Return [x, y] of the center of cell containing provided text 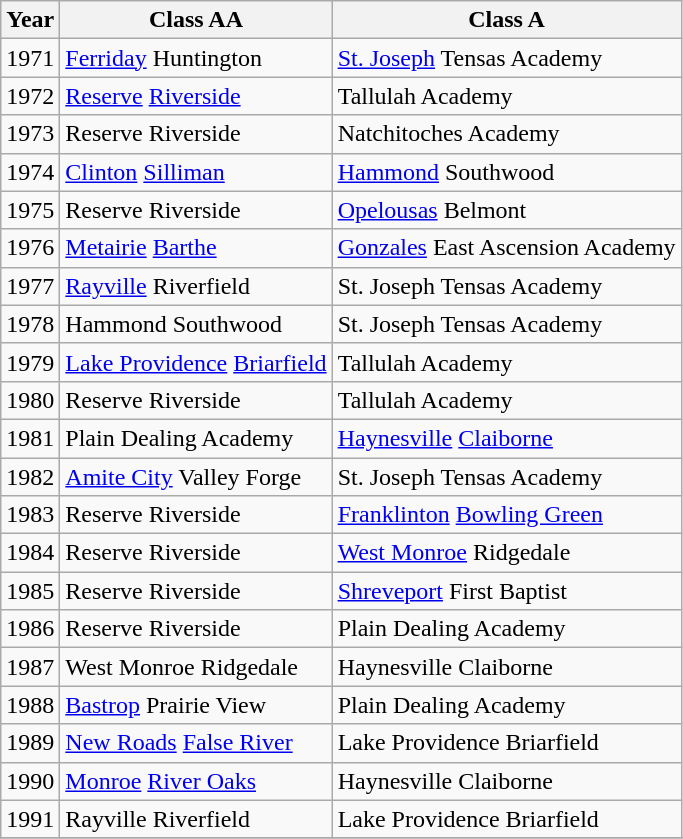
1985 [30, 591]
Ferriday Huntington [196, 58]
Shreveport First Baptist [506, 591]
1974 [30, 172]
Natchitoches Academy [506, 134]
1972 [30, 96]
1979 [30, 362]
1971 [30, 58]
Metairie Barthe [196, 248]
Gonzales East Ascension Academy [506, 248]
Class A [506, 20]
1977 [30, 286]
1978 [30, 324]
1986 [30, 629]
1976 [30, 248]
1973 [30, 134]
1980 [30, 400]
1984 [30, 553]
Class AA [196, 20]
Amite City Valley Forge [196, 477]
Franklinton Bowling Green [506, 515]
Bastrop Prairie View [196, 705]
1987 [30, 667]
Clinton Silliman [196, 172]
Opelousas Belmont [506, 210]
1991 [30, 819]
1981 [30, 438]
Monroe River Oaks [196, 781]
1982 [30, 477]
1975 [30, 210]
1990 [30, 781]
1988 [30, 705]
1983 [30, 515]
Year [30, 20]
1989 [30, 743]
New Roads False River [196, 743]
